Search for the cell housing the specified text and yield its [X, Y] center coordinate. 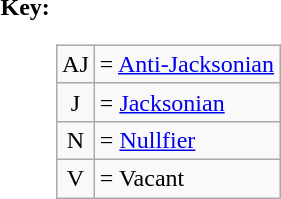
V [76, 178]
AJ [76, 64]
= Jacksonian [186, 102]
= Anti-Jacksonian [186, 64]
= Nullfier [186, 140]
N [76, 140]
= Vacant [186, 178]
J [76, 102]
